Extract the [X, Y] coordinate from the center of the cell holding the provided text.  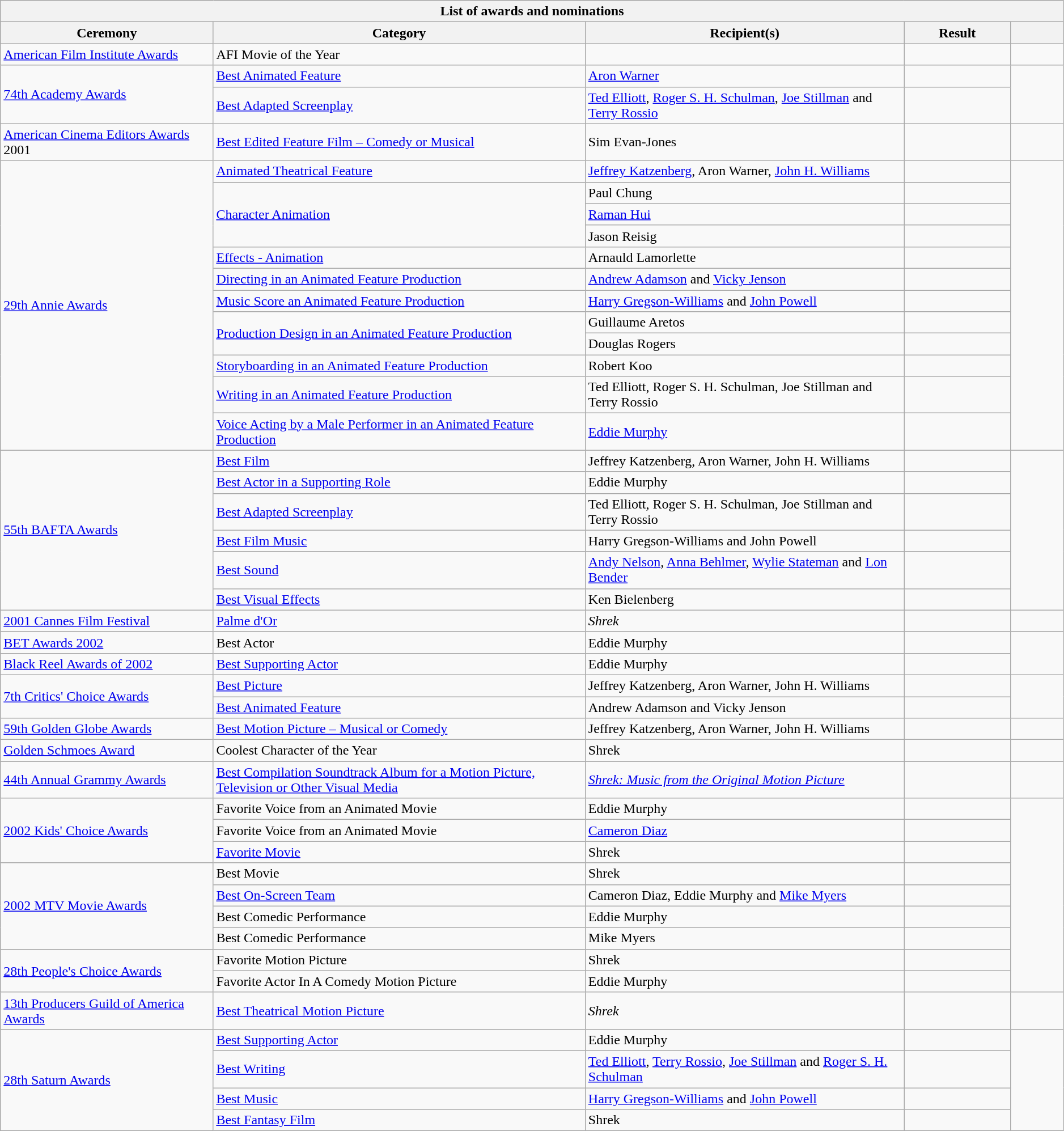
Best Actor in a Supporting Role [399, 482]
2002 MTV Movie Awards [107, 906]
7th Critics' Choice Awards [107, 696]
Animated Theatrical Feature [399, 171]
Ceremony [107, 33]
28th People's Choice Awards [107, 971]
Cameron Diaz [745, 831]
2002 Kids' Choice Awards [107, 831]
Writing in an Animated Feature Production [399, 395]
Raman Hui [745, 214]
Arnauld Lamorlette [745, 257]
Favorite Movie [399, 852]
Best Visual Effects [399, 599]
Andy Nelson, Anna Behlmer, Wylie Stateman and Lon Bender [745, 570]
55th BAFTA Awards [107, 530]
Guillaume Aretos [745, 323]
Best On-Screen Team [399, 895]
Coolest Character of the Year [399, 751]
Sim Evan-Jones [745, 142]
Best Music [399, 1098]
Favorite Motion Picture [399, 960]
Best Picture [399, 685]
Best Edited Feature Film – Comedy or Musical [399, 142]
List of awards and nominations [532, 11]
Best Writing [399, 1069]
13th Producers Guild of America Awards [107, 1010]
Cameron Diaz, Eddie Murphy and Mike Myers [745, 895]
Best Fantasy Film [399, 1120]
59th Golden Globe Awards [107, 729]
Best Film [399, 461]
BET Awards 2002 [107, 642]
28th Saturn Awards [107, 1079]
74th Academy Awards [107, 94]
Best Actor [399, 642]
Palme d'Or [399, 621]
Character Animation [399, 214]
Effects - Animation [399, 257]
American Cinema Editors Awards 2001 [107, 142]
Aron Warner [745, 76]
Best Film Music [399, 541]
Paul Chung [745, 193]
AFI Movie of the Year [399, 54]
Ted Elliott, Terry Rossio, Joe Stillman and Roger S. H. Schulman [745, 1069]
Best Movie [399, 874]
Douglas Rogers [745, 344]
Result [957, 33]
Best Compilation Soundtrack Album for a Motion Picture, Television or Other Visual Media [399, 780]
Robert Koo [745, 366]
Jason Reisig [745, 236]
Category [399, 33]
Best Theatrical Motion Picture [399, 1010]
Music Score an Animated Feature Production [399, 301]
Production Design in an Animated Feature Production [399, 333]
Shrek: Music from the Original Motion Picture [745, 780]
Golden Schmoes Award [107, 751]
Voice Acting by a Male Performer in an Animated Feature Production [399, 432]
American Film Institute Awards [107, 54]
Mike Myers [745, 938]
Favorite Actor In A Comedy Motion Picture [399, 981]
2001 Cannes Film Festival [107, 621]
Directing in an Animated Feature Production [399, 279]
29th Annie Awards [107, 305]
Storyboarding in an Animated Feature Production [399, 366]
Best Sound [399, 570]
Black Reel Awards of 2002 [107, 664]
44th Annual Grammy Awards [107, 780]
Recipient(s) [745, 33]
Best Motion Picture – Musical or Comedy [399, 729]
Ken Bielenberg [745, 599]
